Extract the (x, y) coordinate from the center of the cell holding the provided text.  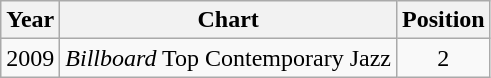
Chart (228, 20)
Year (30, 20)
Billboard Top Contemporary Jazz (228, 58)
Position (443, 20)
2009 (30, 58)
2 (443, 58)
